Identify which cell holds the provided text, then report its (X, Y) central coordinate. 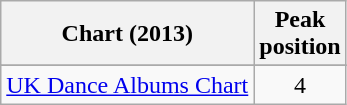
UK Dance Albums Chart (128, 85)
Chart (2013) (128, 34)
Peakposition (300, 34)
4 (300, 85)
